Locate the cell with the specified text and output its [x, y] center coordinate. 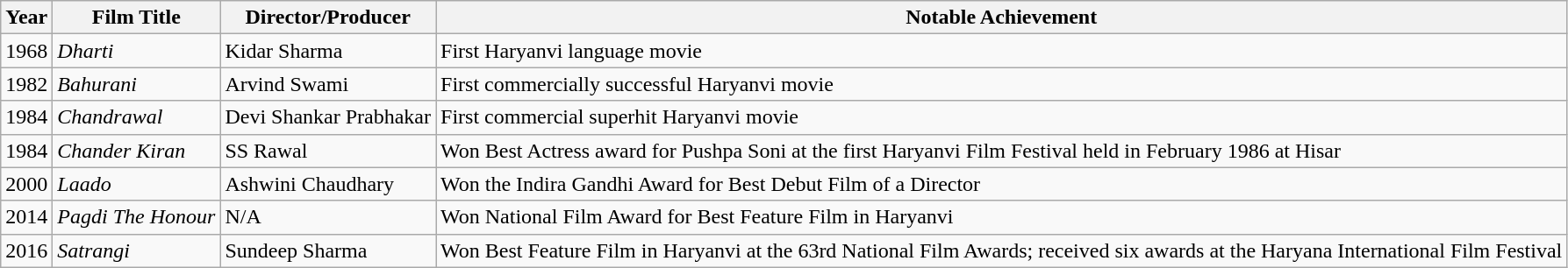
Sundeep Sharma [328, 250]
Dharti [137, 51]
Laado [137, 184]
First commercially successful Haryanvi movie [1002, 84]
2014 [26, 217]
Ashwini Chaudhary [328, 184]
First Haryanvi language movie [1002, 51]
N/A [328, 217]
Won National Film Award for Best Feature Film in Haryanvi [1002, 217]
Won Best Actress award for Pushpa Soni at the first Haryanvi Film Festival held in February 1986 at Hisar [1002, 151]
2016 [26, 250]
Kidar Sharma [328, 51]
1968 [26, 51]
Notable Achievement [1002, 18]
First commercial superhit Haryanvi movie [1002, 117]
Won the Indira Gandhi Award for Best Debut Film of a Director [1002, 184]
Pagdi The Honour [137, 217]
Satrangi [137, 250]
Chandrawal [137, 117]
Director/Producer [328, 18]
SS Rawal [328, 151]
Chander Kiran [137, 151]
2000 [26, 184]
Won Best Feature Film in Haryanvi at the 63rd National Film Awards; received six awards at the Haryana International Film Festival [1002, 250]
Devi Shankar Prabhakar [328, 117]
Bahurani [137, 84]
Arvind Swami [328, 84]
1982 [26, 84]
Year [26, 18]
Film Title [137, 18]
